Identify which cell holds the provided text, then report its [x, y] central coordinate. 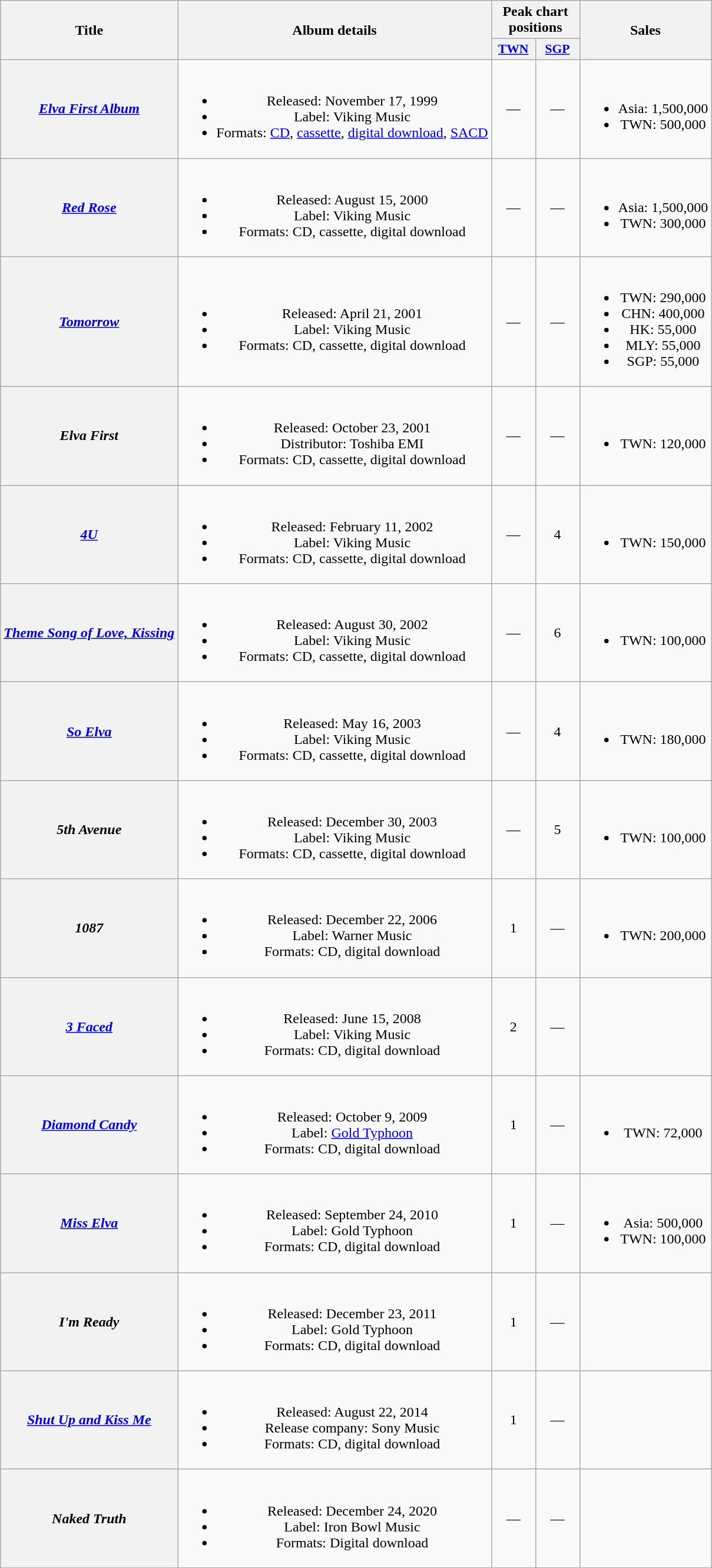
Sales [645, 31]
Released: December 22, 2006Label: Warner MusicFormats: CD, digital download [335, 928]
Diamond Candy [90, 1125]
TWN: 72,000 [645, 1125]
5 [557, 829]
TWN: 290,000CHN: 400,000HK: 55,000MLY: 55,000SGP: 55,000 [645, 322]
TWN: 200,000 [645, 928]
Tomorrow [90, 322]
TWN: 150,000 [645, 535]
Released: April 21, 2001Label: Viking MusicFormats: CD, cassette, digital download [335, 322]
4U [90, 535]
I'm Ready [90, 1322]
Elva First Album [90, 108]
Shut Up and Kiss Me [90, 1420]
Asia: 500,000TWN: 100,000 [645, 1223]
Peak chart positions [535, 20]
TWN [514, 49]
Released: October 23, 2001Distributor: Toshiba EMIFormats: CD, cassette, digital download [335, 436]
Released: December 23, 2011Label: Gold TyphoonFormats: CD, digital download [335, 1322]
Album details [335, 31]
Released: February 11, 2002Label: Viking MusicFormats: CD, cassette, digital download [335, 535]
Released: September 24, 2010Label: Gold TyphoonFormats: CD, digital download [335, 1223]
Title [90, 31]
Released: May 16, 2003Label: Viking MusicFormats: CD, cassette, digital download [335, 732]
Theme Song of Love, Kissing [90, 633]
Asia: 1,500,000TWN: 300,000 [645, 207]
3 Faced [90, 1026]
Released: December 24, 2020Label: Iron Bowl MusicFormats: Digital download [335, 1519]
Asia: 1,500,000TWN: 500,000 [645, 108]
So Elva [90, 732]
Red Rose [90, 207]
Elva First [90, 436]
1087 [90, 928]
SGP [557, 49]
Naked Truth [90, 1519]
Released: August 30, 2002Label: Viking MusicFormats: CD, cassette, digital download [335, 633]
Released: August 15, 2000Label: Viking MusicFormats: CD, cassette, digital download [335, 207]
Released: June 15, 2008Label: Viking MusicFormats: CD, digital download [335, 1026]
Miss Elva [90, 1223]
Released: December 30, 2003Label: Viking MusicFormats: CD, cassette, digital download [335, 829]
6 [557, 633]
TWN: 180,000 [645, 732]
Released: August 22, 2014Release company: Sony MusicFormats: CD, digital download [335, 1420]
5th Avenue [90, 829]
Released: November 17, 1999Label: Viking MusicFormats: CD, cassette, digital download, SACD [335, 108]
Released: October 9, 2009Label: Gold TyphoonFormats: CD, digital download [335, 1125]
2 [514, 1026]
TWN: 120,000 [645, 436]
